Identify which cell holds the provided text, then report its (X, Y) central coordinate. 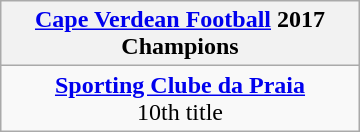
Cape Verdean Football 2017Champions (180, 34)
Sporting Clube da Praia10th title (180, 98)
